Capture the cell that displays the provided text and extract its [X, Y] central coordinate. 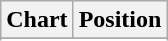
Chart [37, 20]
Position [120, 20]
